Detect which cell encompasses the target text, then output its (X, Y) center coordinate. 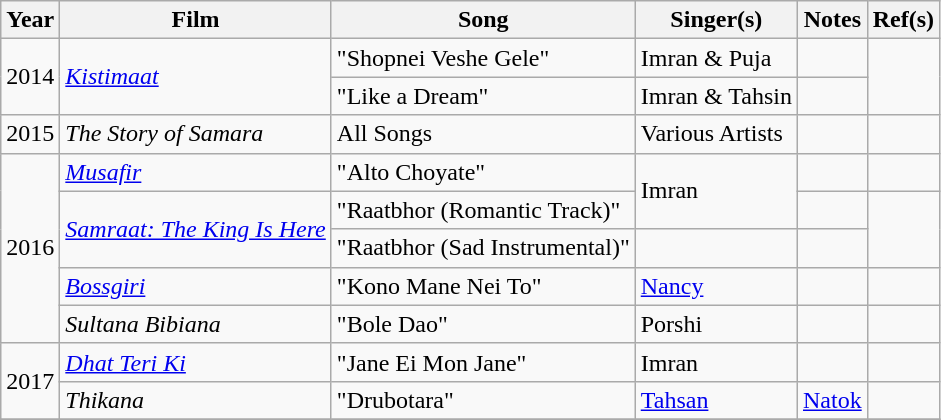
Film (196, 20)
Sultana Bibiana (196, 324)
Notes (832, 20)
Singer(s) (716, 20)
Imran & Puja (716, 58)
2015 (30, 134)
"Like a Dream" (483, 96)
2016 (30, 248)
Tahsan (716, 400)
Ref(s) (903, 20)
Year (30, 20)
Bossgiri (196, 286)
Thikana (196, 400)
Samraat: The King Is Here (196, 229)
Imran & Tahsin (716, 96)
"Alto Choyate" (483, 172)
"Kono Mane Nei To" (483, 286)
"Shopnei Veshe Gele" (483, 58)
2017 (30, 381)
"Bole Dao" (483, 324)
Song (483, 20)
"Raatbhor (Romantic Track)" (483, 210)
Kistimaat (196, 77)
"Raatbhor (Sad Instrumental)" (483, 248)
2014 (30, 77)
"Drubotara" (483, 400)
Dhat Teri Ki (196, 362)
Musafir (196, 172)
The Story of Samara (196, 134)
Nancy (716, 286)
Porshi (716, 324)
Various Artists (716, 134)
"Jane Ei Mon Jane" (483, 362)
Natok (832, 400)
All Songs (483, 134)
